Provide the (x, y) coordinate of the cell's center where the given text is located.  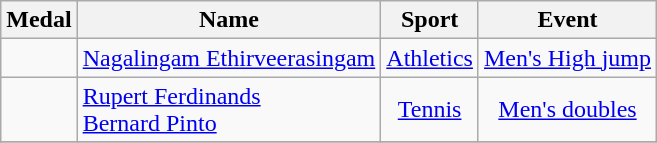
Tennis (430, 110)
Event (567, 20)
Sport (430, 20)
Men's doubles (567, 110)
Nagalingam Ethirveerasingam (229, 58)
Men's High jump (567, 58)
Name (229, 20)
Rupert FerdinandsBernard Pinto (229, 110)
Athletics (430, 58)
Medal (39, 20)
